Determine the (X, Y) coordinate at the center of the cell enclosing the given text.  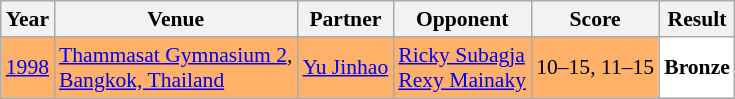
Thammasat Gymnasium 2,Bangkok, Thailand (176, 68)
Ricky Subagja Rexy Mainaky (462, 68)
Opponent (462, 19)
Venue (176, 19)
Score (595, 19)
10–15, 11–15 (595, 68)
1998 (28, 68)
Result (697, 19)
Yu Jinhao (345, 68)
Year (28, 19)
Partner (345, 19)
Bronze (697, 68)
